Find where the given text appears and provide that cell's center as (x, y) coordinate. 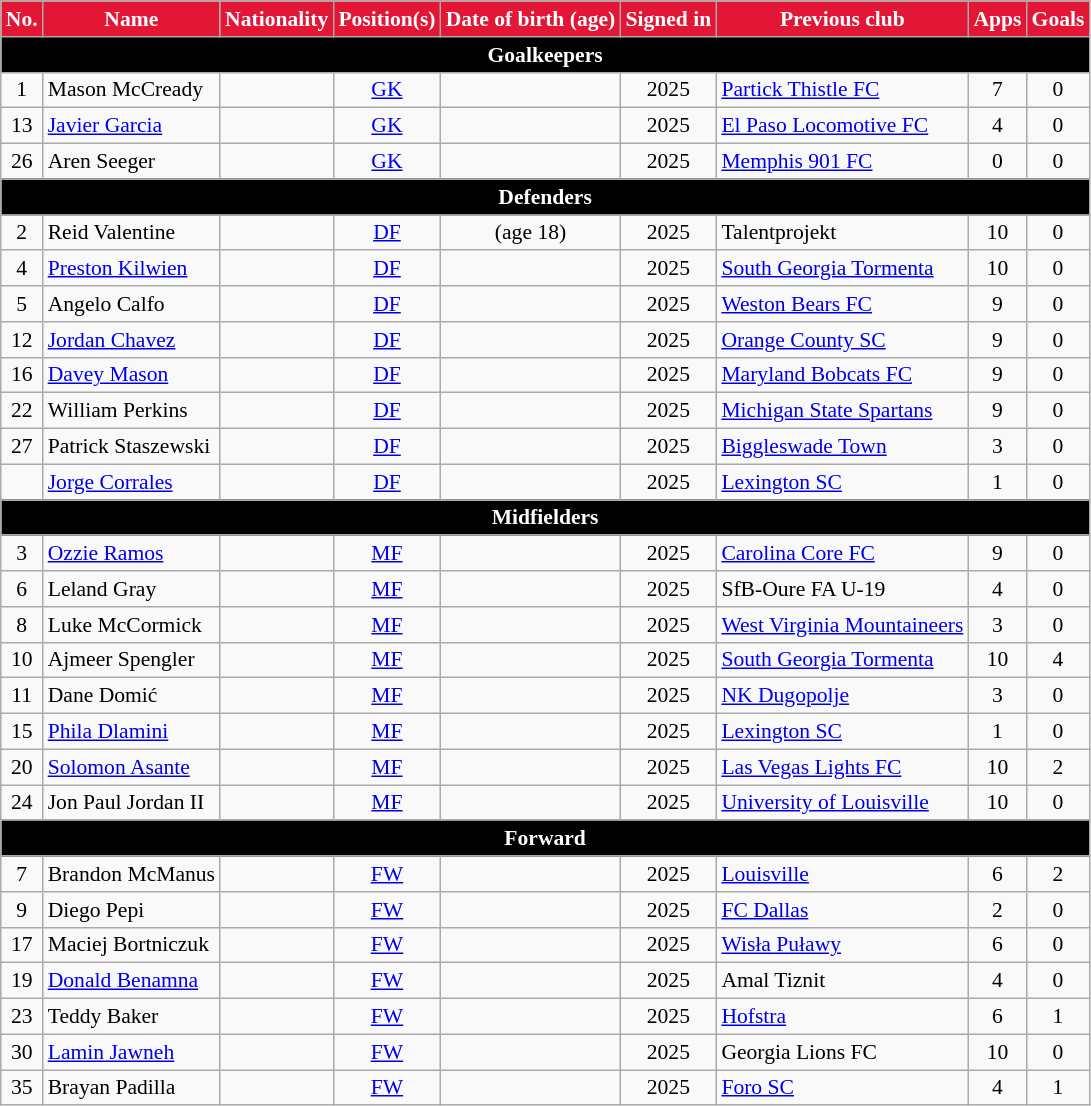
Foro SC (842, 1088)
Maryland Bobcats FC (842, 375)
Carolina Core FC (842, 554)
Nationality (276, 19)
8 (22, 625)
Hofstra (842, 1017)
11 (22, 696)
Defenders (546, 197)
Memphis 901 FC (842, 162)
24 (22, 803)
Patrick Staszewski (132, 447)
30 (22, 1052)
Position(s) (386, 19)
Lamin Jawneh (132, 1052)
Ozzie Ramos (132, 554)
Signed in (668, 19)
Orange County SC (842, 340)
William Perkins (132, 411)
5 (22, 304)
Brandon McManus (132, 874)
Apps (997, 19)
Mason McCready (132, 90)
23 (22, 1017)
Reid Valentine (132, 233)
27 (22, 447)
Goalkeepers (546, 55)
El Paso Locomotive FC (842, 126)
Davey Mason (132, 375)
University of Louisville (842, 803)
No. (22, 19)
Forward (546, 839)
Midfielders (546, 518)
Angelo Calfo (132, 304)
Georgia Lions FC (842, 1052)
Weston Bears FC (842, 304)
22 (22, 411)
35 (22, 1088)
15 (22, 732)
Previous club (842, 19)
Phila Dlamini (132, 732)
12 (22, 340)
Luke McCormick (132, 625)
Michigan State Spartans (842, 411)
Biggleswade Town (842, 447)
16 (22, 375)
(age 18) (531, 233)
26 (22, 162)
Louisville (842, 874)
Leland Gray (132, 589)
13 (22, 126)
Teddy Baker (132, 1017)
Wisła Puławy (842, 945)
FC Dallas (842, 910)
Brayan Padilla (132, 1088)
Aren Seeger (132, 162)
20 (22, 767)
Jon Paul Jordan II (132, 803)
19 (22, 981)
Ajmeer Spengler (132, 660)
Amal Tiznit (842, 981)
Javier Garcia (132, 126)
Diego Pepi (132, 910)
Dane Domić (132, 696)
Date of birth (age) (531, 19)
Maciej Bortniczuk (132, 945)
West Virginia Mountaineers (842, 625)
Preston Kilwien (132, 269)
Name (132, 19)
NK Dugopolje (842, 696)
Las Vegas Lights FC (842, 767)
Donald Benamna (132, 981)
Goals (1058, 19)
Solomon Asante (132, 767)
Talentprojekt (842, 233)
Jordan Chavez (132, 340)
17 (22, 945)
Partick Thistle FC (842, 90)
Jorge Corrales (132, 482)
SfB-Oure FA U-19 (842, 589)
